For the text-containing cell, return its midpoint in (x, y) coordinate format. 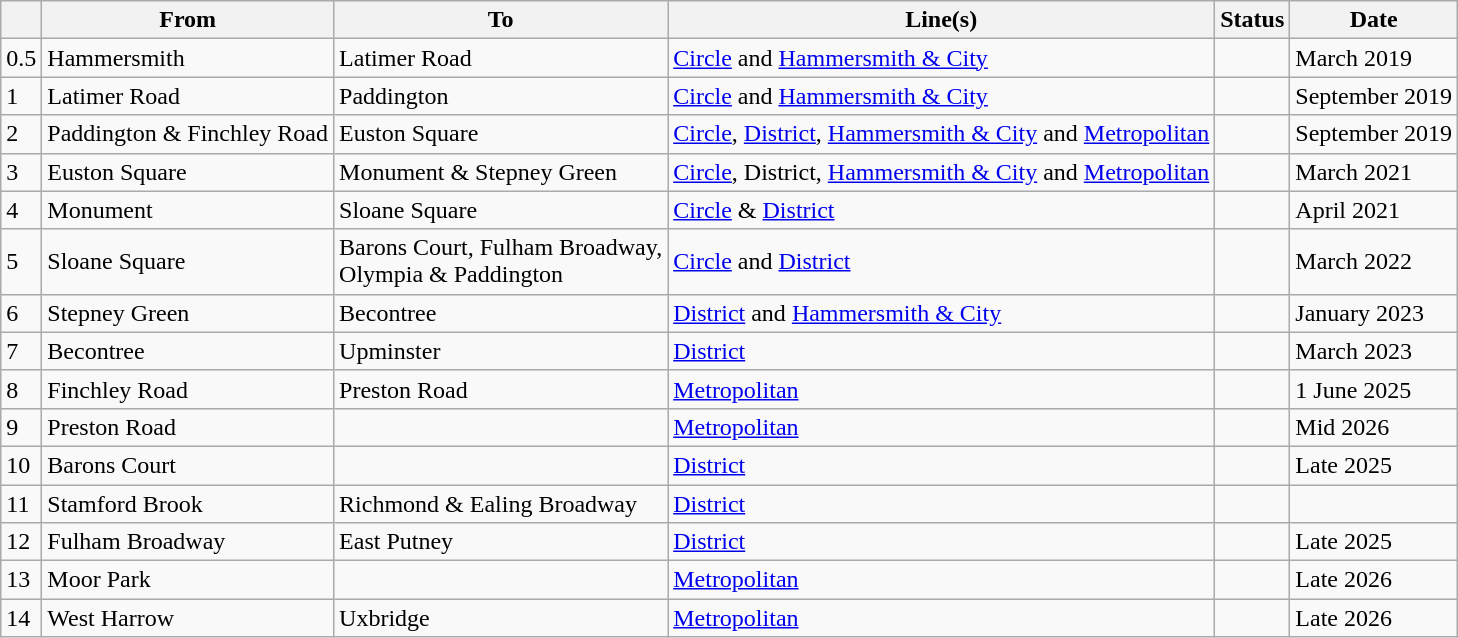
0.5 (22, 58)
Fulham Broadway (188, 542)
3 (22, 172)
Monument & Stepney Green (501, 172)
11 (22, 503)
Upminster (501, 351)
7 (22, 351)
Circle and District (942, 262)
March 2021 (1374, 172)
5 (22, 262)
Monument (188, 210)
Barons Court (188, 465)
Status (1252, 20)
Finchley Road (188, 389)
13 (22, 580)
To (501, 20)
Richmond & Ealing Broadway (501, 503)
Stepney Green (188, 313)
Mid 2026 (1374, 427)
March 2023 (1374, 351)
Hammersmith (188, 58)
9 (22, 427)
West Harrow (188, 618)
Barons Court, Fulham Broadway,Olympia & Paddington (501, 262)
Line(s) (942, 20)
4 (22, 210)
10 (22, 465)
District and Hammersmith & City (942, 313)
12 (22, 542)
1 June 2025 (1374, 389)
Circle & District (942, 210)
14 (22, 618)
From (188, 20)
April 2021 (1374, 210)
East Putney (501, 542)
March 2022 (1374, 262)
January 2023 (1374, 313)
Date (1374, 20)
Uxbridge (501, 618)
Paddington (501, 96)
8 (22, 389)
Paddington & Finchley Road (188, 134)
March 2019 (1374, 58)
2 (22, 134)
6 (22, 313)
Moor Park (188, 580)
1 (22, 96)
Stamford Brook (188, 503)
